Output the (x, y) coordinate of the center of the cell containing the given text.  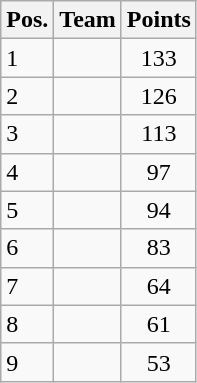
6 (28, 248)
97 (158, 172)
2 (28, 96)
7 (28, 286)
1 (28, 58)
8 (28, 324)
Pos. (28, 20)
113 (158, 134)
94 (158, 210)
133 (158, 58)
64 (158, 286)
126 (158, 96)
53 (158, 362)
9 (28, 362)
61 (158, 324)
5 (28, 210)
4 (28, 172)
Points (158, 20)
Team (88, 20)
3 (28, 134)
83 (158, 248)
